Detect which cell encompasses the target text, then output its [X, Y] center coordinate. 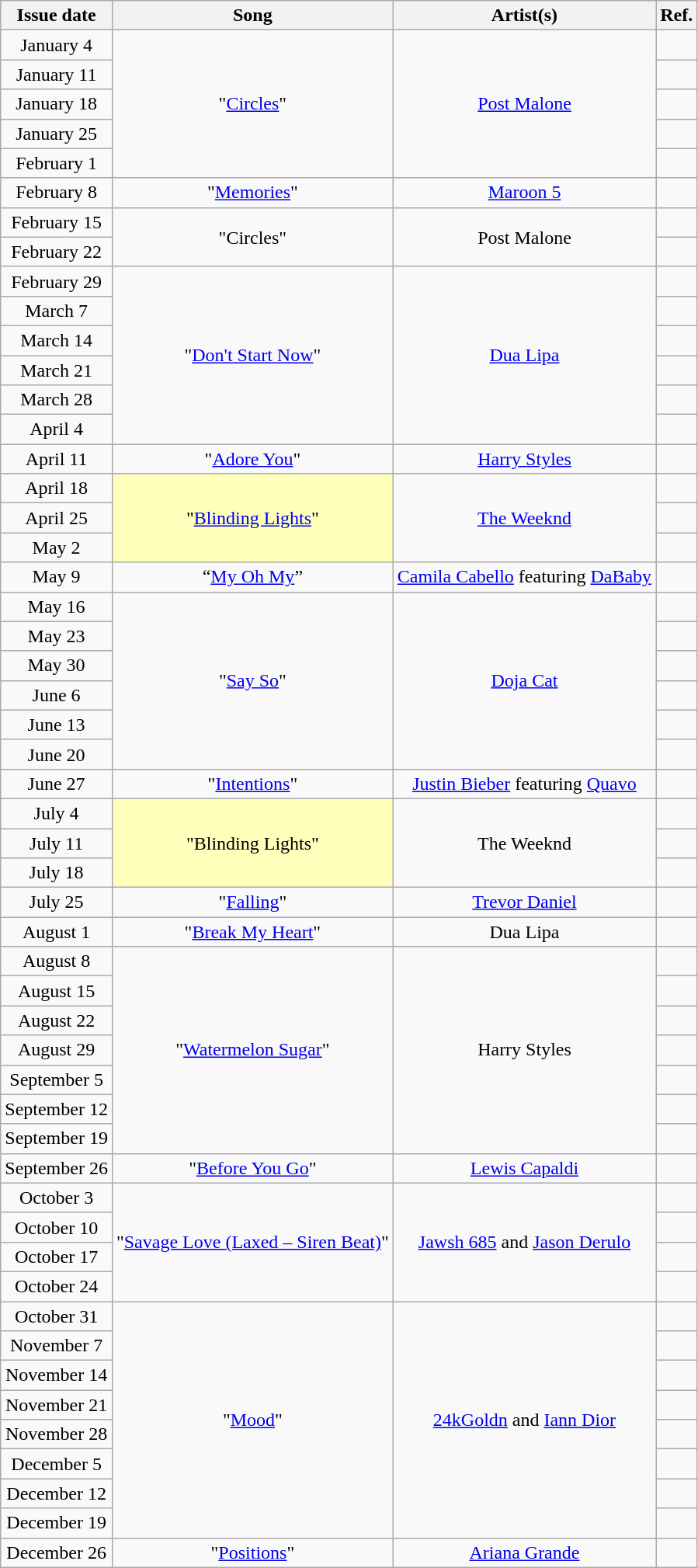
August 15 [57, 991]
Issue date [57, 16]
January 11 [57, 75]
Justin Bieber featuring Quavo [524, 784]
"Break My Heart" [252, 932]
February 8 [57, 193]
May 23 [57, 636]
March 21 [57, 370]
June 13 [57, 725]
March 7 [57, 311]
June 6 [57, 695]
"Savage Love (Laxed – Siren Beat)" [252, 1242]
September 26 [57, 1168]
February 29 [57, 281]
August 1 [57, 932]
October 31 [57, 1316]
April 18 [57, 488]
November 14 [57, 1375]
April 4 [57, 429]
Camila Cabello featuring DaBaby [524, 577]
May 30 [57, 666]
January 25 [57, 134]
"Memories" [252, 193]
"Falling" [252, 902]
February 1 [57, 163]
November 7 [57, 1346]
May 16 [57, 607]
December 12 [57, 1493]
July 18 [57, 873]
October 10 [57, 1227]
Ariana Grande [524, 1552]
July 11 [57, 843]
Ref. [677, 16]
"Adore You" [252, 459]
"Watermelon Sugar" [252, 1050]
November 28 [57, 1434]
June 27 [57, 784]
"Positions" [252, 1552]
March 14 [57, 340]
August 22 [57, 1020]
December 5 [57, 1464]
September 12 [57, 1109]
August 29 [57, 1050]
"Mood" [252, 1420]
July 4 [57, 813]
February 15 [57, 222]
April 25 [57, 518]
October 17 [57, 1257]
December 19 [57, 1523]
November 21 [57, 1405]
“My Oh My” [252, 577]
Artist(s) [524, 16]
October 3 [57, 1198]
April 11 [57, 459]
"Say So" [252, 680]
Jawsh 685 and Jason Derulo [524, 1242]
February 22 [57, 252]
January 18 [57, 104]
Lewis Capaldi [524, 1168]
24kGoldn and Iann Dior [524, 1420]
August 8 [57, 961]
January 4 [57, 45]
May 2 [57, 548]
May 9 [57, 577]
July 25 [57, 902]
October 24 [57, 1286]
December 26 [57, 1552]
September 19 [57, 1139]
Trevor Daniel [524, 902]
March 28 [57, 400]
Maroon 5 [524, 193]
September 5 [57, 1080]
"Intentions" [252, 784]
"Before You Go" [252, 1168]
Song [252, 16]
June 20 [57, 754]
"Don't Start Now" [252, 355]
Doja Cat [524, 680]
